Scan for the cell matching the given text and deliver its [x, y] coordinate at center. 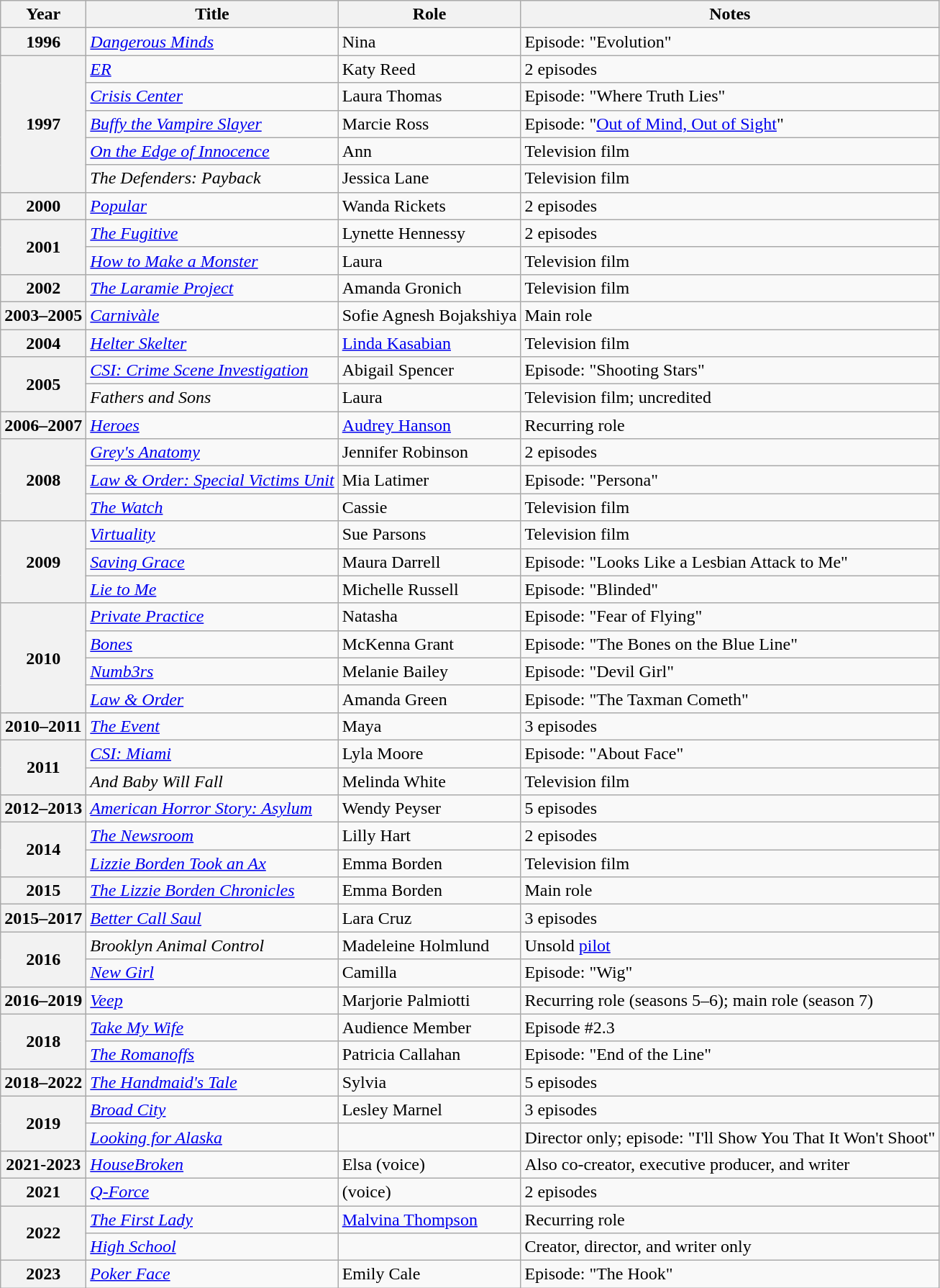
Episode: "Where Truth Lies" [730, 96]
Year [43, 14]
HouseBroken [212, 1164]
Laura Thomas [429, 96]
ER [212, 69]
2022 [43, 1233]
Dangerous Minds [212, 42]
Emily Cale [429, 1274]
The Laramie Project [212, 288]
2021 [43, 1192]
Episode: "Shooting Stars" [730, 371]
Nina [429, 42]
Marcie Ross [429, 124]
Crisis Center [212, 96]
Malvina Thompson [429, 1220]
2005 [43, 384]
2015 [43, 891]
Heroes [212, 425]
2002 [43, 288]
The Watch [212, 507]
Michelle Russell [429, 589]
Episode: "Looks Like a Lesbian Attack to Me" [730, 562]
Amanda Gronich [429, 288]
Sue Parsons [429, 535]
Television film; uncredited [730, 398]
New Girl [212, 973]
How to Make a Monster [212, 260]
2001 [43, 247]
Episode: "Wig" [730, 973]
Bones [212, 644]
Episode: "Fear of Flying" [730, 617]
Cassie [429, 507]
Title [212, 14]
The Handmaid's Tale [212, 1082]
Amanda Green [429, 699]
2012–2013 [43, 809]
Virtuality [212, 535]
Camilla [429, 973]
Linda Kasabian [429, 343]
Helter Skelter [212, 343]
Better Call Saul [212, 918]
The Newsroom [212, 836]
2016–2019 [43, 1000]
And Baby Will Fall [212, 781]
Wanda Rickets [429, 206]
American Horror Story: Asylum [212, 809]
Abigail Spencer [429, 371]
Also co-creator, executive producer, and writer [730, 1164]
Audience Member [429, 1028]
Katy Reed [429, 69]
Maya [429, 726]
Popular [212, 206]
2016 [43, 959]
Episode: "Devil Girl" [730, 671]
2008 [43, 480]
Lesley Marnel [429, 1110]
Numb3rs [212, 671]
Madeleine Holmlund [429, 945]
Melanie Bailey [429, 671]
Episode: "Evolution" [730, 42]
Jessica Lane [429, 178]
Wendy Peyser [429, 809]
Episode #2.3 [730, 1028]
Recurring role (seasons 5–6); main role (season 7) [730, 1000]
2018–2022 [43, 1082]
Episode: "The Taxman Cometh" [730, 699]
Brooklyn Animal Control [212, 945]
2018 [43, 1041]
1997 [43, 124]
Lie to Me [212, 589]
Lara Cruz [429, 918]
Law & Order [212, 699]
Q-Force [212, 1192]
1996 [43, 42]
The Defenders: Payback [212, 178]
Lilly Hart [429, 836]
Poker Face [212, 1274]
Jennifer Robinson [429, 453]
2021-2023 [43, 1164]
Private Practice [212, 617]
High School [212, 1247]
2006–2007 [43, 425]
Episode: "Blinded" [730, 589]
Episode: "End of the Line" [730, 1055]
The Lizzie Borden Chronicles [212, 891]
Sylvia [429, 1082]
CSI: Crime Scene Investigation [212, 371]
The Fugitive [212, 233]
Director only; episode: "I'll Show You That It Won't Shoot" [730, 1137]
Saving Grace [212, 562]
2011 [43, 767]
Broad City [212, 1110]
Melinda White [429, 781]
Take My Wife [212, 1028]
Natasha [429, 617]
Notes [730, 14]
Fathers and Sons [212, 398]
The Event [212, 726]
Mia Latimer [429, 480]
2000 [43, 206]
Lizzie Borden Took an Ax [212, 863]
Patricia Callahan [429, 1055]
Episode: "About Face" [730, 753]
2010–2011 [43, 726]
Elsa (voice) [429, 1164]
The First Lady [212, 1220]
Creator, director, and writer only [730, 1247]
On the Edge of Innocence [212, 151]
Looking for Alaska [212, 1137]
2003–2005 [43, 315]
Veep [212, 1000]
2015–2017 [43, 918]
Law & Order: Special Victims Unit [212, 480]
Audrey Hanson [429, 425]
Buffy the Vampire Slayer [212, 124]
Episode: "Out of Mind, Out of Sight" [730, 124]
McKenna Grant [429, 644]
Role [429, 14]
CSI: Miami [212, 753]
Carnivàle [212, 315]
2009 [43, 562]
Grey's Anatomy [212, 453]
2014 [43, 850]
Episode: "The Bones on the Blue Line" [730, 644]
Unsold pilot [730, 945]
The Romanoffs [212, 1055]
2010 [43, 658]
Marjorie Palmiotti [429, 1000]
Lyla Moore [429, 753]
2019 [43, 1123]
2023 [43, 1274]
2004 [43, 343]
Episode: "The Hook" [730, 1274]
Lynette Hennessy [429, 233]
(voice) [429, 1192]
Sofie Agnesh Bojakshiya [429, 315]
Ann [429, 151]
Maura Darrell [429, 562]
Episode: "Persona" [730, 480]
